Return the [x, y] coordinate for the center point of the cell that contains the specified text.  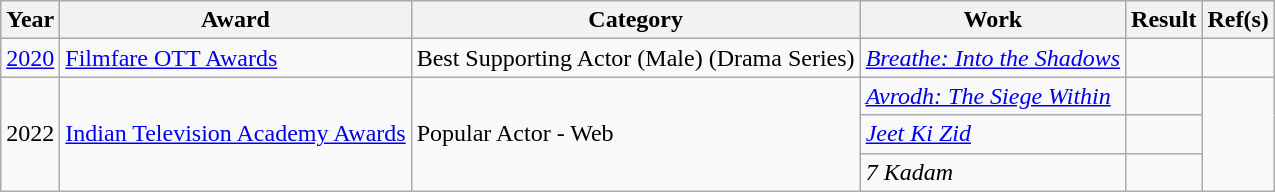
Breathe: Into the Shadows [992, 58]
2020 [30, 58]
Ref(s) [1238, 20]
Award [236, 20]
Jeet Ki Zid [992, 134]
Filmfare OTT Awards [236, 58]
Work [992, 20]
Year [30, 20]
Result [1164, 20]
2022 [30, 134]
7 Kadam [992, 172]
Best Supporting Actor (Male) (Drama Series) [636, 58]
Category [636, 20]
Popular Actor - Web [636, 134]
Indian Television Academy Awards [236, 134]
Avrodh: The Siege Within [992, 96]
